Locate the cell with the specified text and output its (x, y) center coordinate. 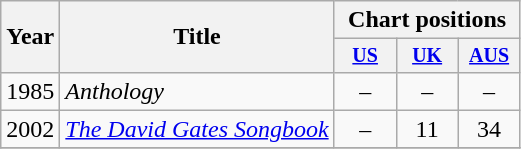
Anthology (197, 91)
1985 (30, 91)
AUS (489, 56)
2002 (30, 129)
34 (489, 129)
The David Gates Songbook (197, 129)
UK (427, 56)
Year (30, 37)
Chart positions (427, 20)
Title (197, 37)
US (365, 56)
11 (427, 129)
